Extract the [x, y] coordinate from the center of the cell holding the provided text.  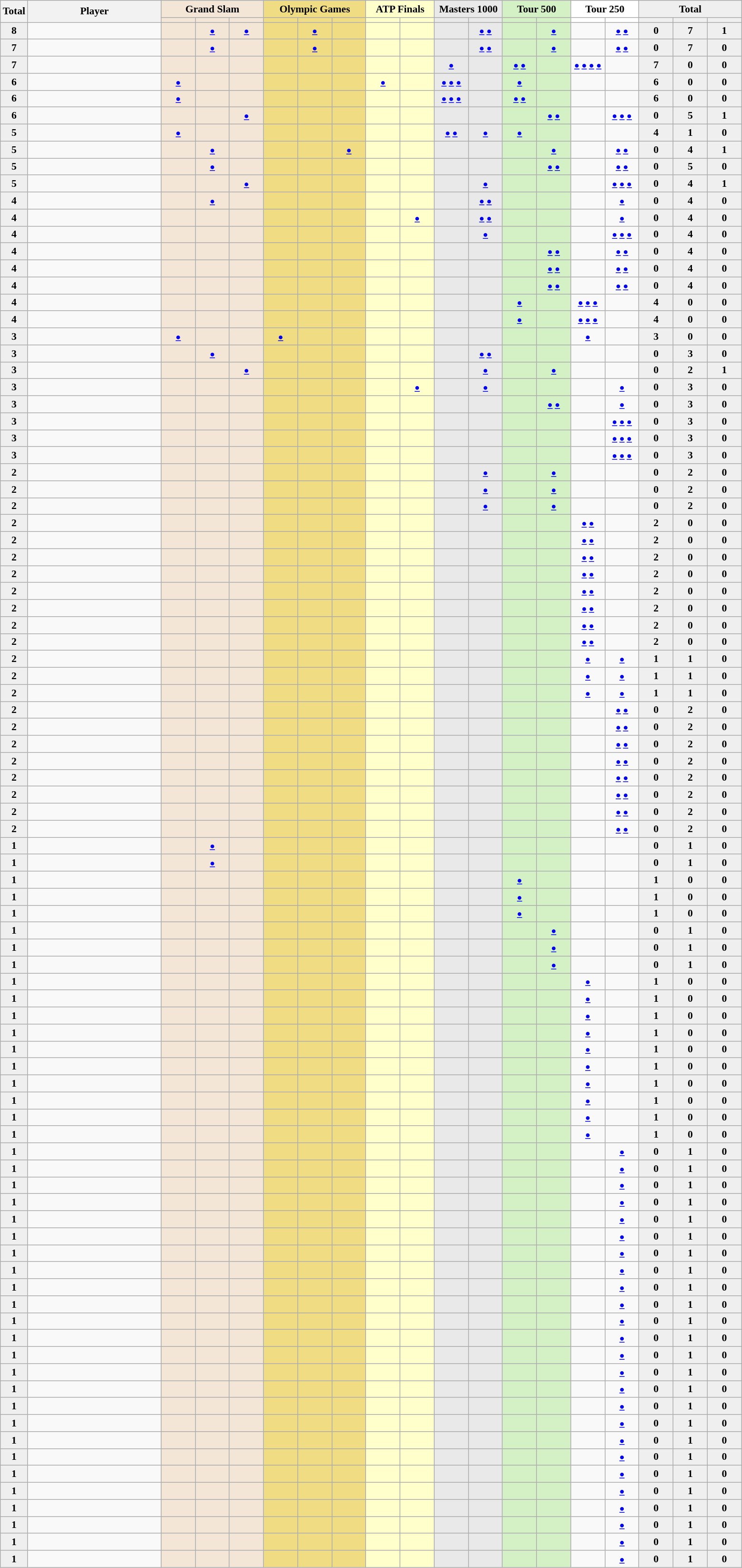
ATP Finals [400, 9]
Tour 250 [605, 9]
Olympic Games [315, 9]
Player [94, 11]
Masters 1000 [468, 9]
Grand Slam [213, 9]
● ● ● ● [588, 65]
Tour 500 [537, 9]
8 [14, 31]
